Provide the [X, Y] coordinate of the cell's center where the given text is located.  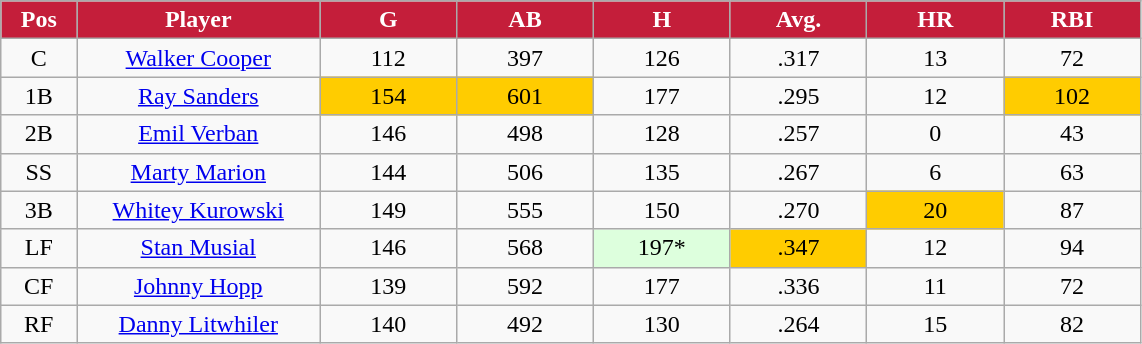
94 [1072, 248]
15 [936, 324]
LF [39, 248]
G [388, 20]
AB [526, 20]
112 [388, 58]
397 [526, 58]
1B [39, 96]
SS [39, 172]
555 [526, 210]
130 [662, 324]
.317 [798, 58]
11 [936, 286]
Avg. [798, 20]
506 [526, 172]
Stan Musial [198, 248]
498 [526, 134]
140 [388, 324]
139 [388, 286]
Whitey Kurowski [198, 210]
63 [1072, 172]
13 [936, 58]
CF [39, 286]
144 [388, 172]
Ray Sanders [198, 96]
135 [662, 172]
154 [388, 96]
.295 [798, 96]
492 [526, 324]
87 [1072, 210]
Pos [39, 20]
.257 [798, 134]
Marty Marion [198, 172]
HR [936, 20]
601 [526, 96]
RBI [1072, 20]
102 [1072, 96]
128 [662, 134]
Player [198, 20]
568 [526, 248]
149 [388, 210]
197* [662, 248]
RF [39, 324]
592 [526, 286]
.267 [798, 172]
.264 [798, 324]
82 [1072, 324]
20 [936, 210]
150 [662, 210]
Walker Cooper [198, 58]
.270 [798, 210]
.336 [798, 286]
Emil Verban [198, 134]
Johnny Hopp [198, 286]
6 [936, 172]
126 [662, 58]
2B [39, 134]
Danny Litwhiler [198, 324]
43 [1072, 134]
C [39, 58]
.347 [798, 248]
0 [936, 134]
3B [39, 210]
H [662, 20]
